Return the (X, Y) coordinate for the center point of the cell that contains the specified text.  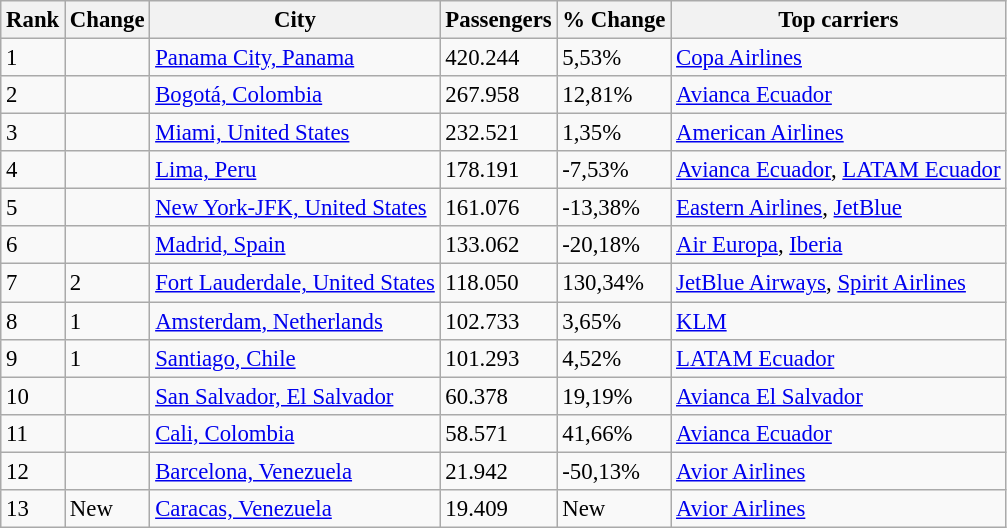
Passengers (498, 20)
Barcelona, Venezuela (295, 471)
-7,53% (614, 170)
Santiago, Chile (295, 358)
130,34% (614, 283)
LATAM Ecuador (838, 358)
American Airlines (838, 133)
178.191 (498, 170)
Amsterdam, Netherlands (295, 321)
Eastern Airlines, JetBlue (838, 208)
KLM (838, 321)
12 (33, 471)
11 (33, 433)
4 (33, 170)
6 (33, 245)
-13,38% (614, 208)
Miami, United States (295, 133)
19,19% (614, 396)
New York-JFK, United States (295, 208)
% Change (614, 20)
Bogotá, Colombia (295, 95)
Fort Lauderdale, United States (295, 283)
19.409 (498, 509)
-20,18% (614, 245)
133.062 (498, 245)
San Salvador, El Salvador (295, 396)
Panama City, Panama (295, 58)
60.378 (498, 396)
Copa Airlines (838, 58)
10 (33, 396)
21.942 (498, 471)
4,52% (614, 358)
1,35% (614, 133)
Avianca El Salvador (838, 396)
12,81% (614, 95)
Avianca Ecuador, LATAM Ecuador (838, 170)
5,53% (614, 58)
7 (33, 283)
5 (33, 208)
Cali, Colombia (295, 433)
3 (33, 133)
102.733 (498, 321)
JetBlue Airways, Spirit Airlines (838, 283)
9 (33, 358)
Air Europa, Iberia (838, 245)
101.293 (498, 358)
420.244 (498, 58)
3,65% (614, 321)
-50,13% (614, 471)
161.076 (498, 208)
Madrid, Spain (295, 245)
13 (33, 509)
Caracas, Venezuela (295, 509)
267.958 (498, 95)
8 (33, 321)
118.050 (498, 283)
58.571 (498, 433)
41,66% (614, 433)
Top carriers (838, 20)
Lima, Peru (295, 170)
City (295, 20)
Change (108, 20)
232.521 (498, 133)
Rank (33, 20)
